From the cell containing the given text, extract its center point as (x, y) coordinate. 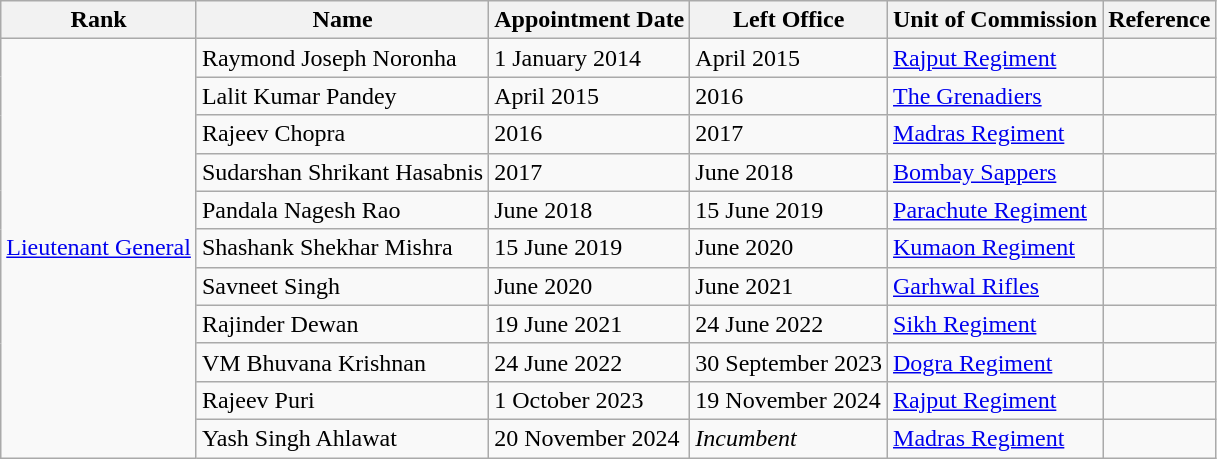
19 June 2021 (590, 324)
Rank (99, 20)
VM Bhuvana Krishnan (342, 362)
Shashank Shekhar Mishra (342, 248)
20 November 2024 (590, 438)
Bombay Sappers (996, 172)
Pandala Nagesh Rao (342, 210)
Parachute Regiment (996, 210)
Raymond Joseph Noronha (342, 58)
Dogra Regiment (996, 362)
Rajeev Puri (342, 400)
The Grenadiers (996, 96)
Unit of Commission (996, 20)
Lalit Kumar Pandey (342, 96)
1 January 2014 (590, 58)
Kumaon Regiment (996, 248)
Left Office (789, 20)
Sikh Regiment (996, 324)
Rajeev Chopra (342, 134)
Sudarshan Shrikant Hasabnis (342, 172)
Rajinder Dewan (342, 324)
Appointment Date (590, 20)
June 2021 (789, 286)
Garhwal Rifles (996, 286)
Yash Singh Ahlawat (342, 438)
1 October 2023 (590, 400)
Reference (1160, 20)
Incumbent (789, 438)
Name (342, 20)
30 September 2023 (789, 362)
Lieutenant General (99, 248)
Savneet Singh (342, 286)
19 November 2024 (789, 400)
